Return [x, y] of the center of cell containing provided text 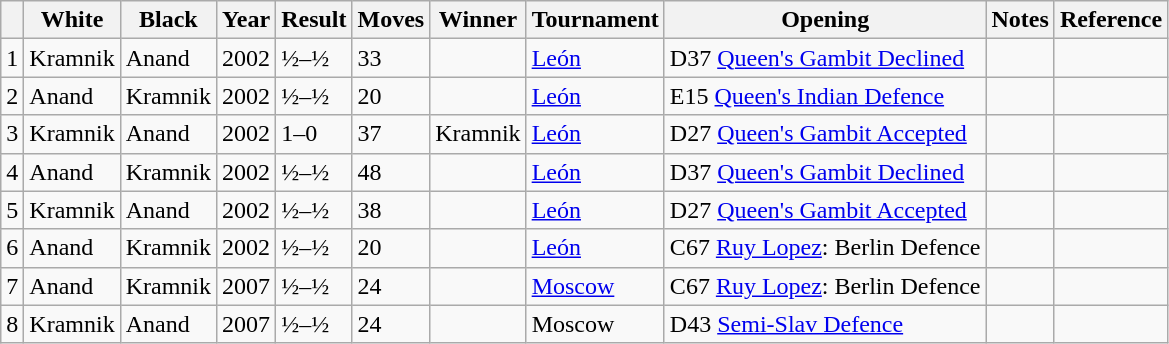
Notes [1020, 20]
4 [12, 172]
48 [391, 172]
E15 Queen's Indian Defence [825, 96]
2 [12, 96]
White [72, 20]
33 [391, 58]
Year [246, 20]
5 [12, 210]
Moves [391, 20]
Black [168, 20]
Tournament [595, 20]
Reference [1110, 20]
7 [12, 286]
Result [314, 20]
Opening [825, 20]
3 [12, 134]
8 [12, 324]
37 [391, 134]
6 [12, 248]
38 [391, 210]
D43 Semi-Slav Defence [825, 324]
1–0 [314, 134]
1 [12, 58]
Winner [478, 20]
